Capture the cell that displays the provided text and extract its (X, Y) central coordinate. 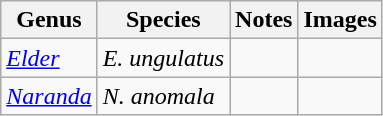
Elder (49, 58)
Naranda (49, 96)
Notes (264, 20)
Species (163, 20)
N. anomala (163, 96)
Images (340, 20)
Genus (49, 20)
E. ungulatus (163, 58)
